Return (X, Y) of the center of cell containing provided text 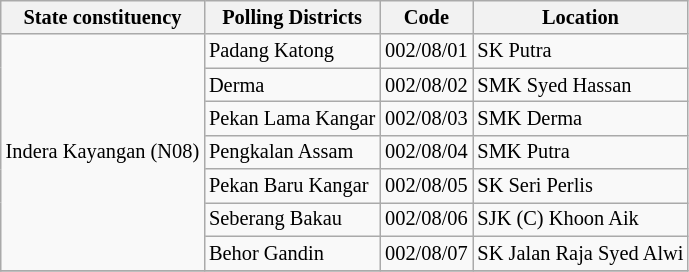
Polling Districts (292, 17)
002/08/04 (426, 152)
002/08/06 (426, 219)
Pengkalan Assam (292, 152)
Padang Katong (292, 51)
SK Putra (581, 51)
002/08/05 (426, 186)
002/08/01 (426, 51)
SMK Putra (581, 152)
SK Seri Perlis (581, 186)
State constituency (102, 17)
Pekan Lama Kangar (292, 118)
Derma (292, 85)
SMK Syed Hassan (581, 85)
002/08/07 (426, 253)
002/08/02 (426, 85)
SJK (C) Khoon Aik (581, 219)
002/08/03 (426, 118)
Seberang Bakau (292, 219)
Code (426, 17)
SMK Derma (581, 118)
Location (581, 17)
SK Jalan Raja Syed Alwi (581, 253)
Pekan Baru Kangar (292, 186)
Behor Gandin (292, 253)
Indera Kayangan (N08) (102, 152)
